Determine the [X, Y] coordinate at the center of the cell enclosing the given text.  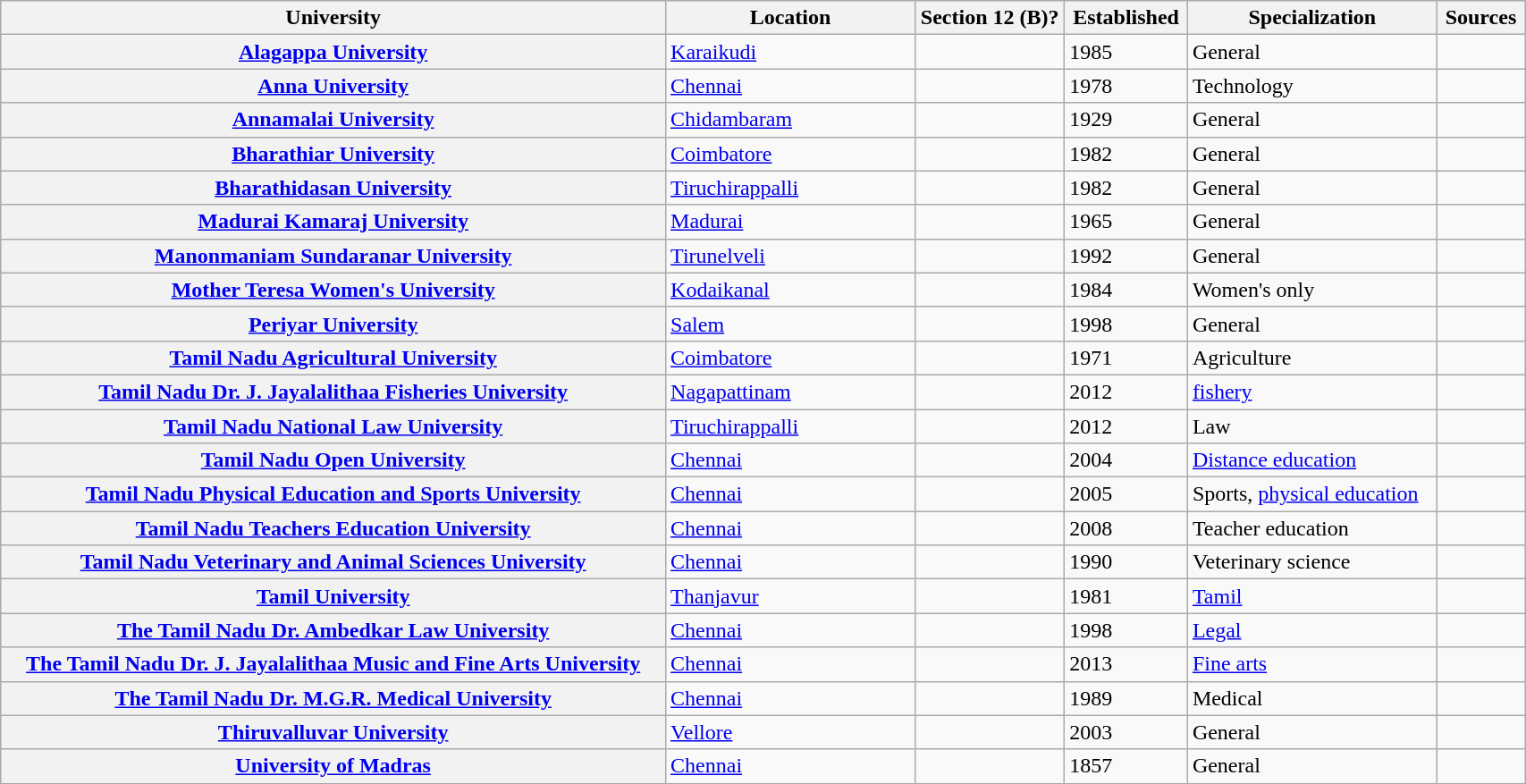
Annamalai University [333, 120]
Established [1126, 18]
Sources [1480, 18]
Law [1312, 426]
Tamil [1312, 596]
Vellore [790, 732]
Anna University [333, 86]
Sports, physical education [1312, 494]
Thanjavur [790, 596]
Tamil Nadu Agricultural University [333, 358]
Women's only [1312, 290]
1965 [1126, 222]
Bharathidasan University [333, 188]
Madurai [790, 222]
2004 [1126, 460]
Agriculture [1312, 358]
1981 [1126, 596]
1978 [1126, 86]
Tamil University [333, 596]
Tamil Nadu Physical Education and Sports University [333, 494]
Veterinary science [1312, 562]
Nagapattinam [790, 392]
1989 [1126, 698]
Medical [1312, 698]
2008 [1126, 528]
1971 [1126, 358]
Tirunelveli [790, 256]
1985 [1126, 52]
Karaikudi [790, 52]
Tamil Nadu Veterinary and Animal Sciences University [333, 562]
Madurai Kamaraj University [333, 222]
1990 [1126, 562]
1857 [1126, 766]
Tamil Nadu Dr. J. Jayalalithaa Fisheries University [333, 392]
Manonmaniam Sundaranar University [333, 256]
Distance education [1312, 460]
Kodaikanal [790, 290]
The Tamil Nadu Dr. Ambedkar Law University [333, 630]
Salem [790, 324]
Alagappa University [333, 52]
Chidambaram [790, 120]
Periyar University [333, 324]
Thiruvalluvar University [333, 732]
fishery [1312, 392]
Tamil Nadu Open University [333, 460]
The Tamil Nadu Dr. J. Jayalalithaa Music and Fine Arts University [333, 664]
1984 [1126, 290]
Legal [1312, 630]
Specialization [1312, 18]
2013 [1126, 664]
Fine arts [1312, 664]
The Tamil Nadu Dr. M.G.R. Medical University [333, 698]
1992 [1126, 256]
Tamil Nadu Teachers Education University [333, 528]
University [333, 18]
2005 [1126, 494]
Technology [1312, 86]
Bharathiar University [333, 154]
Location [790, 18]
Mother Teresa Women's University [333, 290]
University of Madras [333, 766]
1929 [1126, 120]
Teacher education [1312, 528]
2003 [1126, 732]
Tamil Nadu National Law University [333, 426]
Section 12 (B)? [989, 18]
